Provide the [X, Y] coordinate of the cell's center where the given text is located.  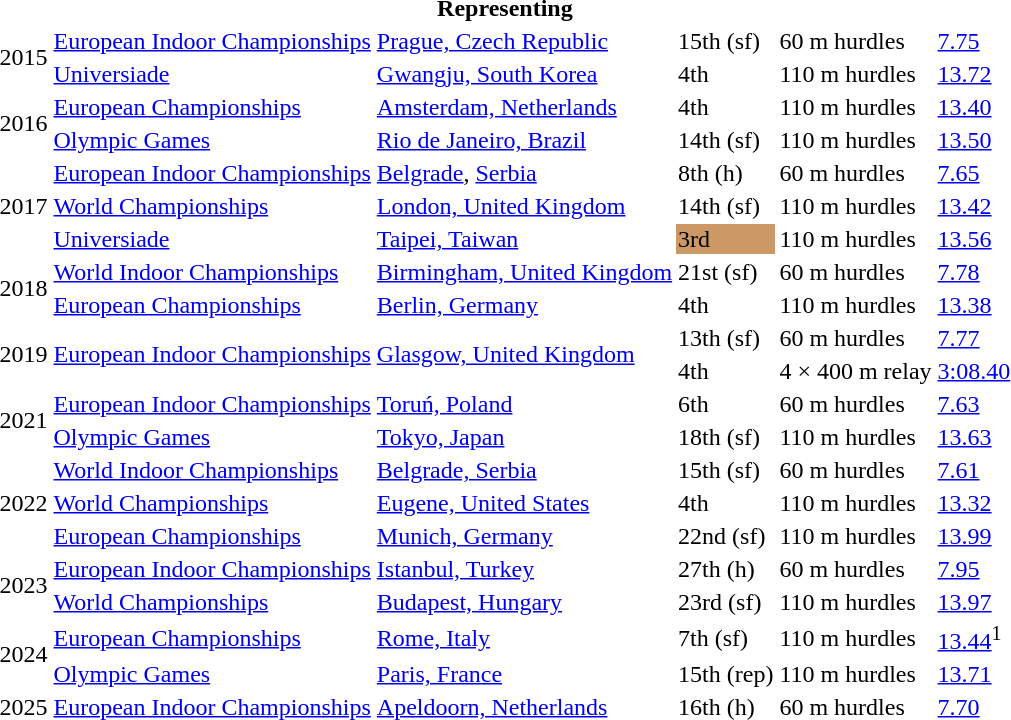
Glasgow, United Kingdom [524, 354]
Tokyo, Japan [524, 437]
London, United Kingdom [524, 206]
13th (sf) [726, 338]
Budapest, Hungary [524, 602]
Munich, Germany [524, 536]
Toruń, Poland [524, 404]
Birmingham, United Kingdom [524, 272]
23rd (sf) [726, 602]
Eugene, United States [524, 503]
Prague, Czech Republic [524, 41]
Rome, Italy [524, 638]
Berlin, Germany [524, 305]
Istanbul, Turkey [524, 569]
7th (sf) [726, 638]
27th (h) [726, 569]
6th [726, 404]
3rd [726, 239]
Paris, France [524, 674]
Gwangju, South Korea [524, 74]
4 × 400 m relay [856, 371]
8th (h) [726, 173]
15th (rep) [726, 674]
Rio de Janeiro, Brazil [524, 140]
18th (sf) [726, 437]
Amsterdam, Netherlands [524, 107]
21st (sf) [726, 272]
22nd (sf) [726, 536]
Taipei, Taiwan [524, 239]
